Return [x, y] of the center of cell containing provided text 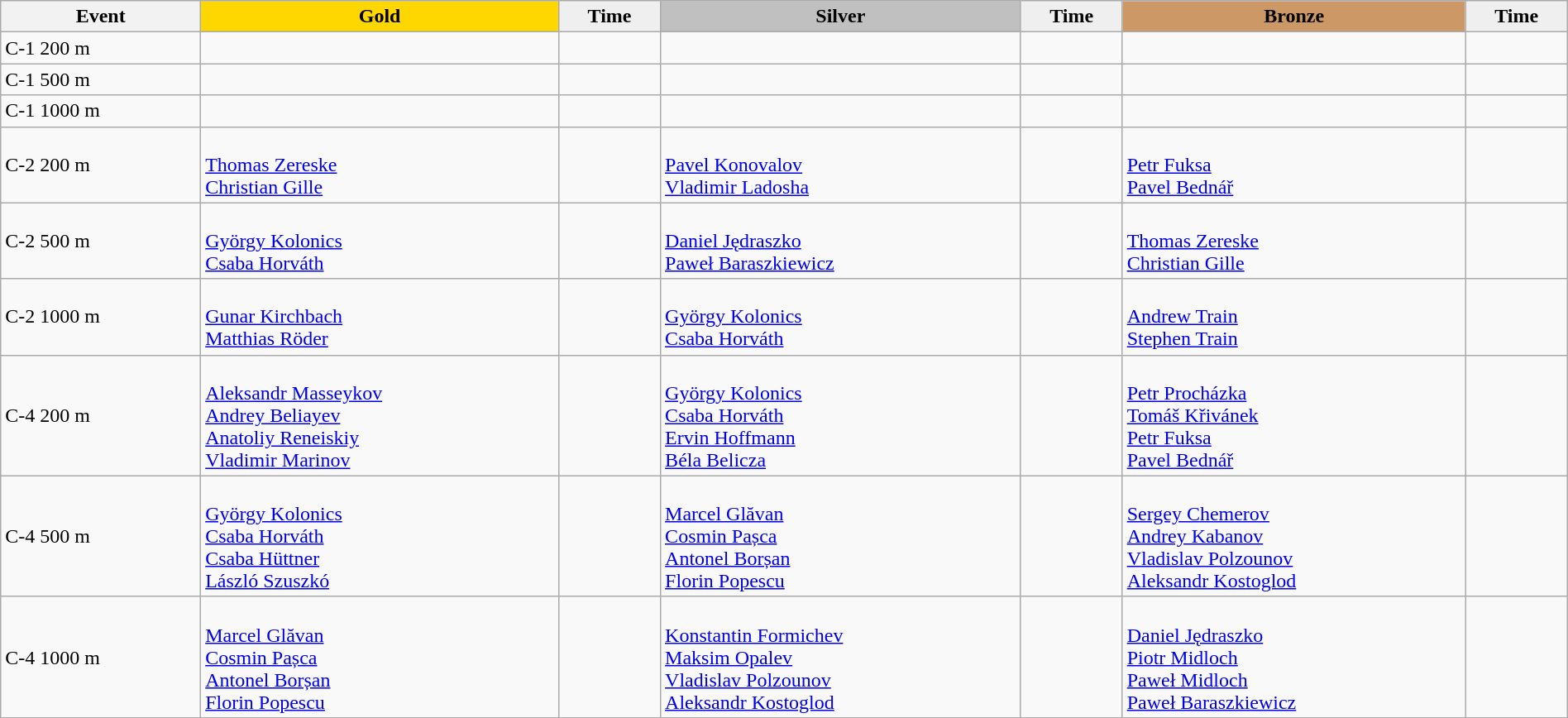
György KolonicsCsaba HorváthCsaba HüttnerLászló Szuszkó [380, 536]
C-4 500 m [101, 536]
György KolonicsCsaba HorváthErvin HoffmannBéla Belicza [841, 415]
C-4 1000 m [101, 657]
C-4 200 m [101, 415]
Petr ProcházkaTomáš KřivánekPetr FuksaPavel Bednář [1293, 415]
Event [101, 17]
Andrew TrainStephen Train [1293, 317]
C-1 200 m [101, 48]
Petr FuksaPavel Bednář [1293, 165]
Gunar KirchbachMatthias Röder [380, 317]
C-2 500 m [101, 241]
C-2 200 m [101, 165]
Gold [380, 17]
Daniel JędraszkoPiotr MidlochPaweł MidlochPaweł Baraszkiewicz [1293, 657]
Sergey ChemerovAndrey KabanovVladislav PolzounovAleksandr Kostoglod [1293, 536]
C-1 1000 m [101, 111]
Bronze [1293, 17]
Aleksandr MasseykovAndrey BeliayevAnatoliy ReneiskiyVladimir Marinov [380, 415]
C-2 1000 m [101, 317]
Silver [841, 17]
Konstantin FormichevMaksim OpalevVladislav PolzounovAleksandr Kostoglod [841, 657]
Pavel KonovalovVladimir Ladosha [841, 165]
C-1 500 m [101, 79]
Daniel JędraszkoPaweł Baraszkiewicz [841, 241]
